Return the (x, y) coordinate for the center point of the cell that contains the specified text.  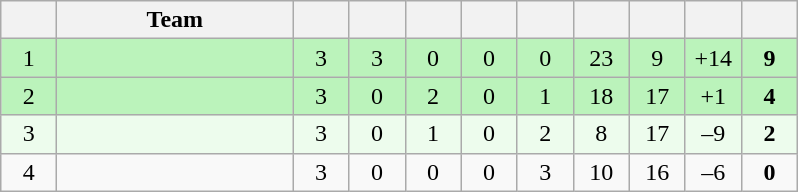
16 (657, 172)
23 (601, 58)
–9 (713, 134)
+1 (713, 96)
Team (175, 20)
8 (601, 134)
+14 (713, 58)
10 (601, 172)
18 (601, 96)
–6 (713, 172)
